For the text-containing cell, return its midpoint in [x, y] coordinate format. 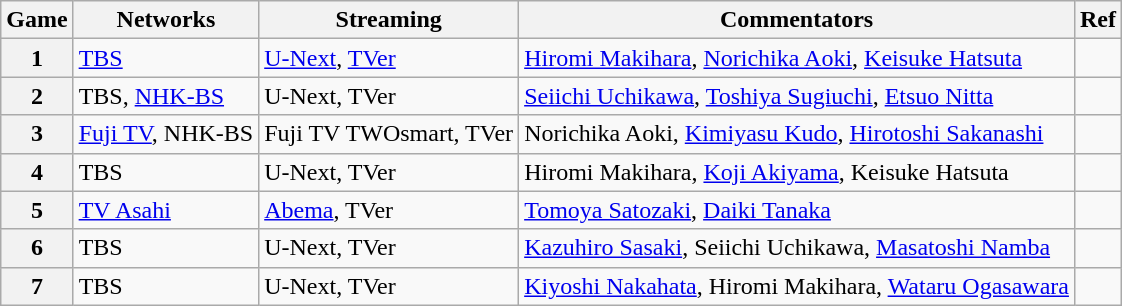
Fuji TV TWOsmart, TVer [389, 134]
Commentators [797, 20]
6 [37, 248]
TBS, NHK-BS [166, 96]
Game [37, 20]
Fuji TV, NHK-BS [166, 134]
1 [37, 58]
3 [37, 134]
Kazuhiro Sasaki, Seiichi Uchikawa, Masatoshi Namba [797, 248]
5 [37, 210]
TV Asahi [166, 210]
7 [37, 286]
Streaming [389, 20]
Kiyoshi Nakahata, Hiromi Makihara, Wataru Ogasawara [797, 286]
Networks [166, 20]
Tomoya Satozaki, Daiki Tanaka [797, 210]
Hiromi Makihara, Norichika Aoki, Keisuke Hatsuta [797, 58]
4 [37, 172]
2 [37, 96]
Norichika Aoki, Kimiyasu Kudo, Hirotoshi Sakanashi [797, 134]
Ref [1098, 20]
Seiichi Uchikawa, Toshiya Sugiuchi, Etsuo Nitta [797, 96]
Abema, TVer [389, 210]
Hiromi Makihara, Koji Akiyama, Keisuke Hatsuta [797, 172]
